Output the (X, Y) coordinate of the center of the cell containing the given text.  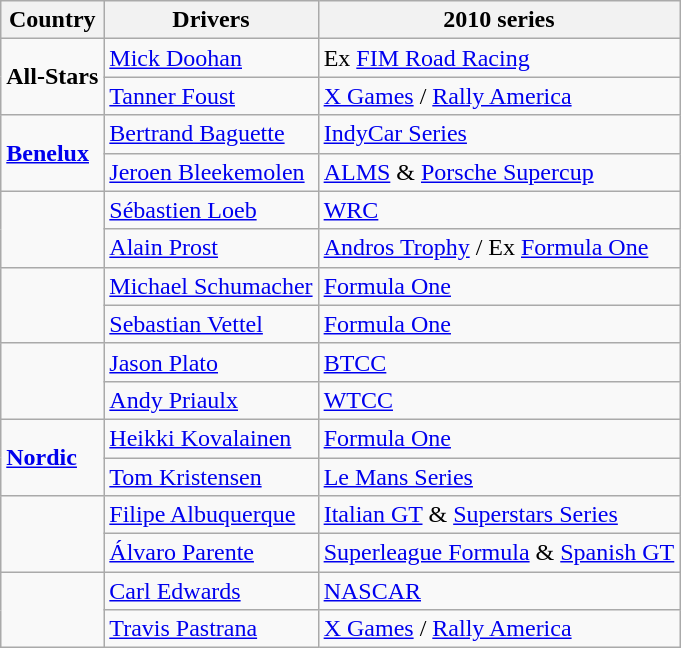
Heikki Kovalainen (211, 438)
Tanner Foust (211, 96)
Le Mans Series (499, 477)
ALMS & Porsche Supercup (499, 172)
Sébastien Loeb (211, 210)
Superleague Formula & Spanish GT (499, 553)
Ex FIM Road Racing (499, 58)
Alain Prost (211, 248)
2010 series (499, 20)
Michael Schumacher (211, 286)
Andros Trophy / Ex Formula One (499, 248)
Travis Pastrana (211, 629)
Bertrand Baguette (211, 134)
Andy Priaulx (211, 400)
Nordic (52, 457)
All-Stars (52, 77)
Mick Doohan (211, 58)
Filipe Albuquerque (211, 515)
WRC (499, 210)
Álvaro Parente (211, 553)
Jason Plato (211, 362)
Tom Kristensen (211, 477)
IndyCar Series (499, 134)
Carl Edwards (211, 591)
BTCC (499, 362)
Benelux (52, 153)
Sebastian Vettel (211, 324)
Jeroen Bleekemolen (211, 172)
NASCAR (499, 591)
Drivers (211, 20)
Italian GT & Superstars Series (499, 515)
WTCC (499, 400)
Country (52, 20)
